Locate the cell with the specified text and output its [X, Y] center coordinate. 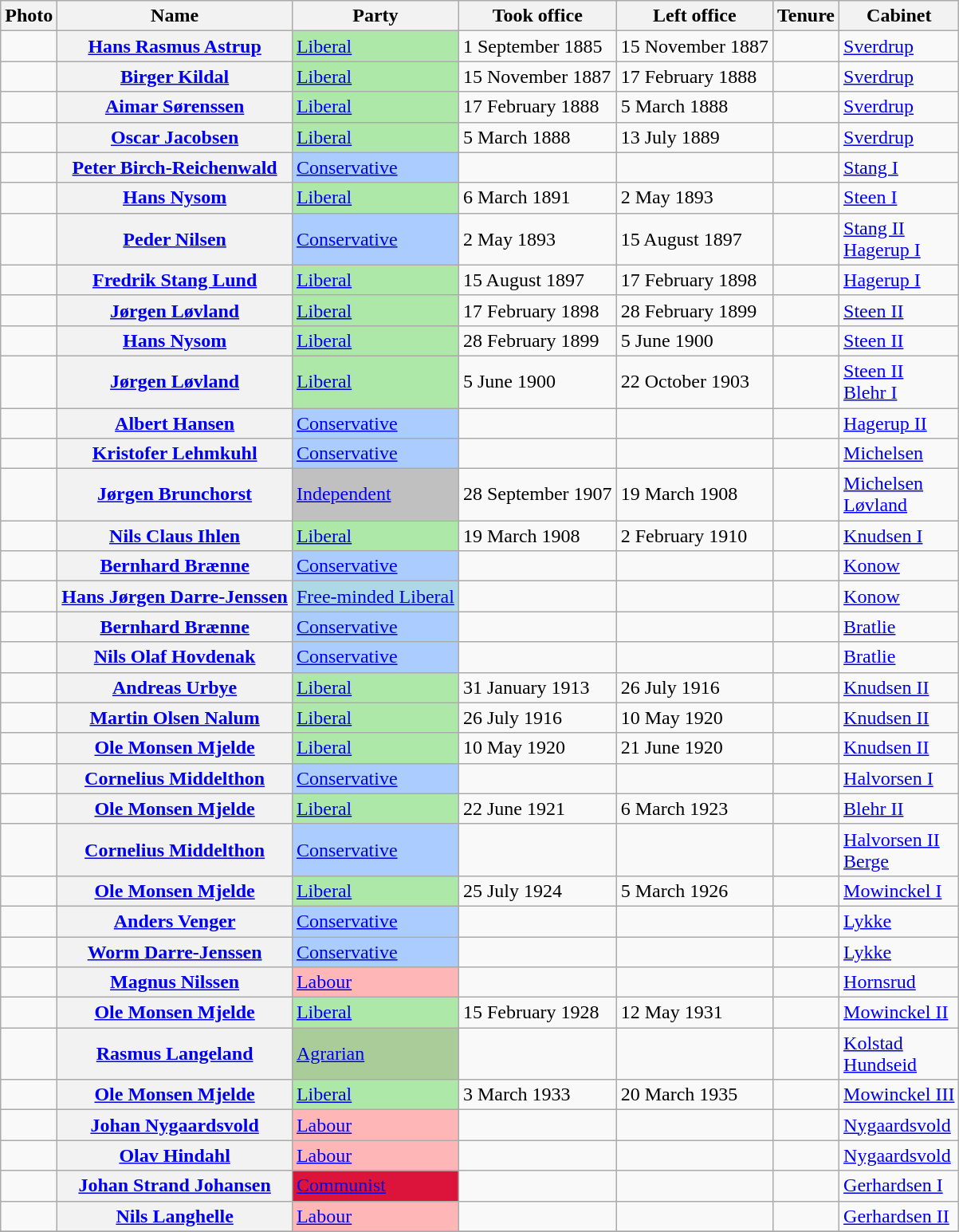
Peder Nilsen [175, 239]
5 March 1926 [694, 891]
Michelsen Løvland [899, 494]
Kristofer Lehmkuhl [175, 454]
3 March 1933 [537, 1095]
Martin Olsen Nalum [175, 718]
22 October 1903 [694, 381]
Steen I [899, 198]
25 July 1924 [537, 891]
1 September 1885 [537, 46]
Michelsen [899, 454]
Free-minded Liberal [375, 596]
Knudsen I [899, 536]
Anders Venger [175, 921]
Mowinckel I [899, 891]
2 February 1910 [694, 536]
Photo [29, 16]
Independent [375, 494]
Hornsrud [899, 982]
Took office [537, 16]
Albert Hansen [175, 423]
Birger Kildal [175, 77]
Kolstad Hundseid [899, 1054]
Stang II Hagerup I [899, 239]
Hagerup II [899, 423]
Nils Olaf Hovdenak [175, 657]
Party [375, 16]
Jørgen Brunchorst [175, 494]
Halvorsen II Berge [899, 850]
21 June 1920 [694, 748]
Stang I [899, 167]
20 March 1935 [694, 1095]
Hagerup I [899, 280]
Blehr II [899, 809]
6 March 1891 [537, 198]
31 January 1913 [537, 687]
Name [175, 16]
Hans Jørgen Darre-Jenssen [175, 596]
Cabinet [899, 16]
Nils Claus Ihlen [175, 536]
22 June 1921 [537, 809]
Aimar Sørenssen [175, 107]
Johan Strand Johansen [175, 1186]
Magnus Nilssen [175, 982]
Steen II Blehr I [899, 381]
Communist [375, 1186]
Fredrik Stang Lund [175, 280]
Nils Langhelle [175, 1216]
Halvorsen I [899, 778]
15 February 1928 [537, 1013]
13 July 1889 [694, 137]
Mowinckel II [899, 1013]
Agrarian [375, 1054]
Mowinckel III [899, 1095]
Hans Rasmus Astrup [175, 46]
Gerhardsen I [899, 1186]
Rasmus Langeland [175, 1054]
Johan Nygaardsvold [175, 1125]
Worm Darre-Jenssen [175, 951]
Andreas Urbye [175, 687]
Peter Birch-Reichenwald [175, 167]
Gerhardsen II [899, 1216]
Olav Hindahl [175, 1155]
28 September 1907 [537, 494]
Tenure [805, 16]
12 May 1931 [694, 1013]
Oscar Jacobsen [175, 137]
Left office [694, 16]
6 March 1923 [694, 809]
